Search for the cell housing the specified text and yield its [X, Y] center coordinate. 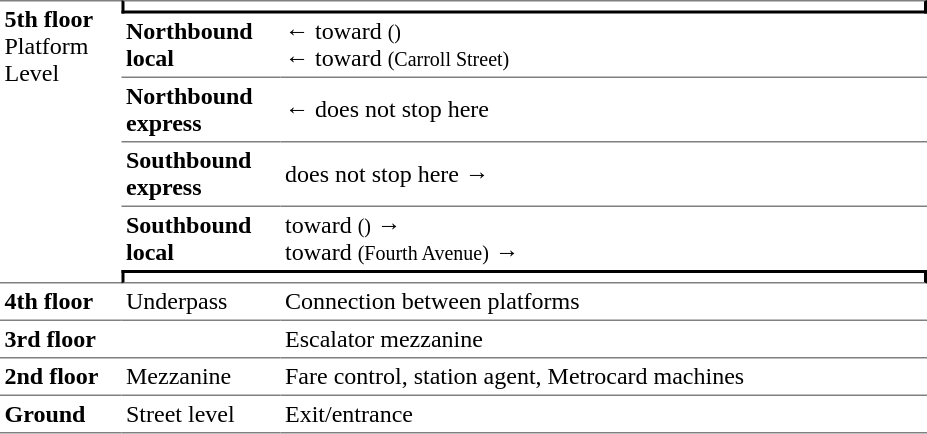
Southbound local [202, 238]
does not stop here → [603, 174]
Northbound local [202, 46]
3rd floor [140, 340]
Underpass [202, 303]
Connection between platforms [603, 303]
← does not stop here [603, 110]
Escalator mezzanine [603, 340]
Ground [61, 415]
Fare control, station agent, Metrocard machines [603, 377]
← toward ()← toward (Carroll Street) [603, 46]
2nd floor [61, 377]
toward () → toward (Fourth Avenue) → [603, 238]
4th floor [61, 303]
Street level [202, 415]
5th floorPlatform Level [61, 142]
Southbound express [202, 174]
Mezzanine [202, 377]
Exit/entrance [603, 415]
Northbound express [202, 110]
